Find where the given text appears and provide that cell's center as (X, Y) coordinate. 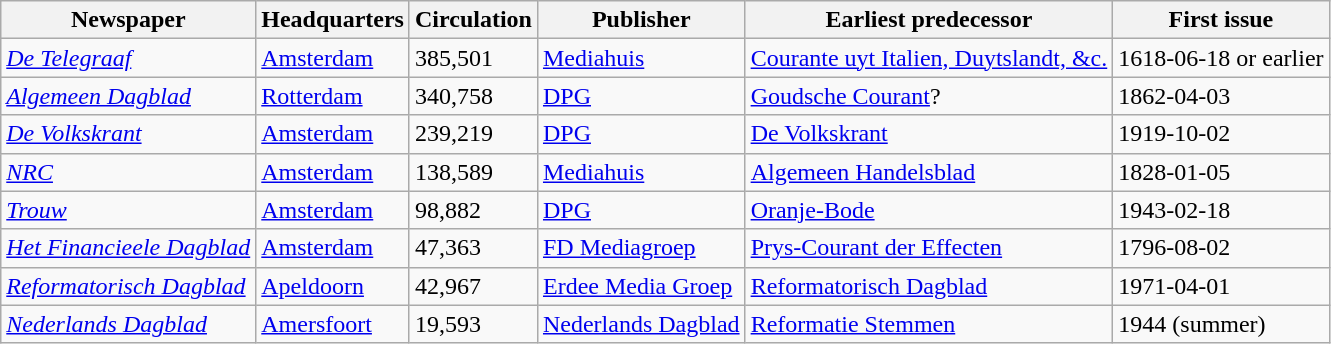
Headquarters (333, 20)
Erdee Media Groep (641, 286)
47,363 (473, 248)
Goudsche Courant? (929, 96)
De Telegraaf (128, 58)
19,593 (473, 324)
NRC (128, 172)
239,219 (473, 134)
385,501 (473, 58)
1971-04-01 (1221, 286)
1862-04-03 (1221, 96)
340,758 (473, 96)
Trouw (128, 210)
Courante uyt Italien, Duytslandt, &c. (929, 58)
FD Mediagroep (641, 248)
Apeldoorn (333, 286)
Oranje-Bode (929, 210)
1828‑01‑05 (1221, 172)
42,967 (473, 286)
98,882 (473, 210)
1618-06-18 or earlier (1221, 58)
Het Financieele Dagblad (128, 248)
Amersfoort (333, 324)
1944 (summer) (1221, 324)
Rotterdam (333, 96)
Earliest predecessor (929, 20)
Algemeen Dagblad (128, 96)
1943-02-18 (1221, 210)
Reformatie Stemmen (929, 324)
1919-10-02 (1221, 134)
Publisher (641, 20)
Algemeen Handelsblad (929, 172)
Circulation (473, 20)
138,589 (473, 172)
Newspaper (128, 20)
First issue (1221, 20)
1796-08-02 (1221, 248)
Prys-Courant der Effecten (929, 248)
